Return (x, y) of the center of cell containing provided text 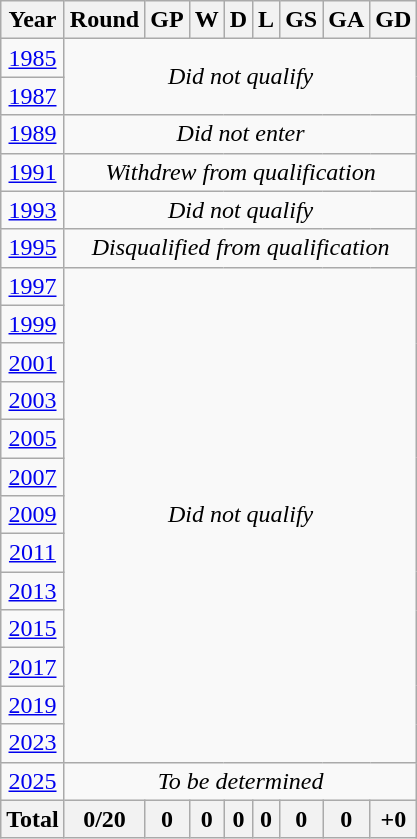
W (206, 20)
0/20 (104, 819)
Did not enter (240, 134)
2011 (33, 553)
Disqualified from qualification (240, 248)
2001 (33, 362)
2019 (33, 705)
1995 (33, 248)
1991 (33, 172)
2015 (33, 629)
GD (394, 20)
To be determined (240, 781)
1997 (33, 286)
2003 (33, 400)
2025 (33, 781)
2013 (33, 591)
1989 (33, 134)
2005 (33, 438)
GS (302, 20)
1985 (33, 58)
2007 (33, 477)
1987 (33, 96)
+0 (394, 819)
Total (33, 819)
2017 (33, 667)
1993 (33, 210)
GP (167, 20)
L (266, 20)
Year (33, 20)
Round (104, 20)
GA (346, 20)
Withdrew from qualification (240, 172)
1999 (33, 324)
2023 (33, 743)
2009 (33, 515)
D (238, 20)
